Pinpoint the cell where the given text exists, returning its [X, Y] midpoint coordinate. 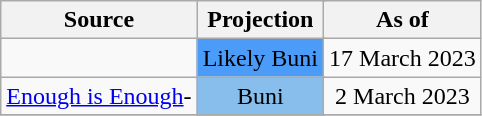
Likely Buni [260, 58]
17 March 2023 [403, 58]
As of [403, 20]
Source [99, 20]
2 March 2023 [403, 96]
Enough is Enough- [99, 96]
Projection [260, 20]
Buni [260, 96]
